Find where the given text appears and provide that cell's center as (X, Y) coordinate. 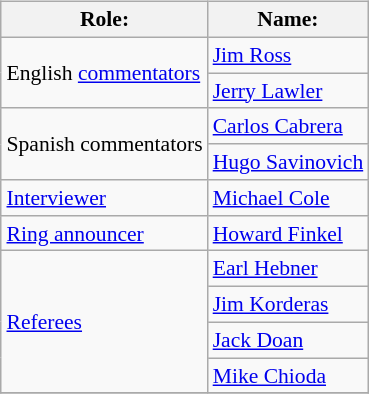
English commentators (104, 72)
Ring announcer (104, 233)
Hugo Savinovich (288, 162)
Earl Hebner (288, 269)
Carlos Cabrera (288, 126)
Name: (288, 20)
Referees (104, 322)
Jack Doan (288, 340)
Jim Korderas (288, 305)
Role: (104, 20)
Jim Ross (288, 55)
Mike Chioda (288, 376)
Michael Cole (288, 198)
Interviewer (104, 198)
Spanish commentators (104, 144)
Jerry Lawler (288, 91)
Howard Finkel (288, 233)
